Search for the cell housing the specified text and yield its (X, Y) center coordinate. 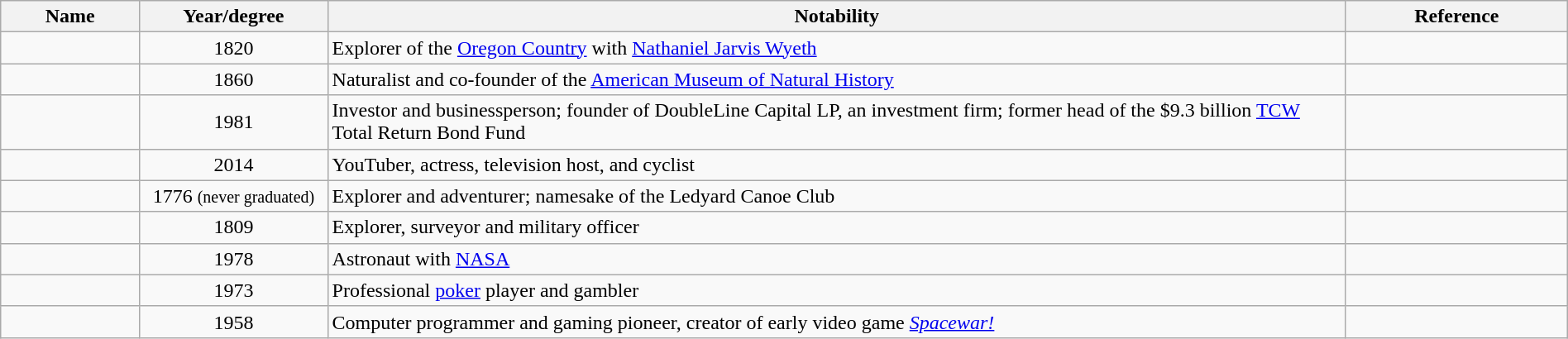
Computer programmer and gaming pioneer, creator of early video game Spacewar! (837, 322)
1958 (233, 322)
Explorer, surveyor and military officer (837, 227)
1981 (233, 122)
Explorer of the Oregon Country with Nathaniel Jarvis Wyeth (837, 48)
Professional poker player and gambler (837, 290)
Explorer and adventurer; namesake of the Ledyard Canoe Club (837, 196)
Reference (1456, 17)
Astronaut with NASA (837, 259)
Name (70, 17)
YouTuber, actress, television host, and cyclist (837, 165)
Year/degree (233, 17)
Notability (837, 17)
1978 (233, 259)
1809 (233, 227)
Naturalist and co-founder of the American Museum of Natural History (837, 79)
1973 (233, 290)
1776 (never graduated) (233, 196)
1860 (233, 79)
1820 (233, 48)
Investor and businessperson; founder of DoubleLine Capital LP, an investment firm; former head of the $9.3 billion TCW Total Return Bond Fund (837, 122)
2014 (233, 165)
